Pinpoint the cell where the given text exists, returning its [x, y] midpoint coordinate. 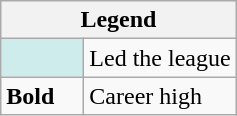
Led the league [160, 58]
Bold [42, 96]
Legend [118, 20]
Career high [160, 96]
